Pinpoint the cell where the given text exists, returning its [X, Y] midpoint coordinate. 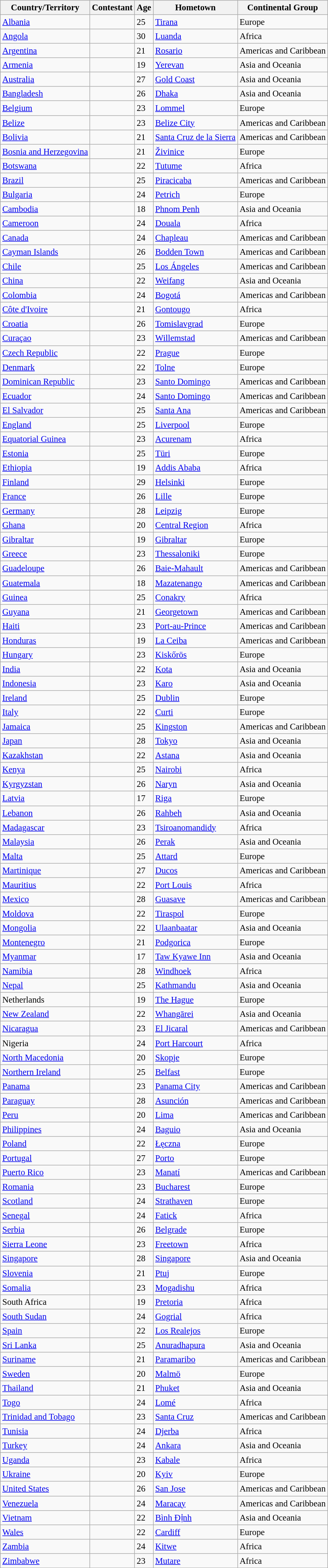
Belgrade [196, 1230]
Wales [45, 1532]
Kyrgyzstan [45, 784]
Italy [45, 712]
Bình Định [196, 1518]
Guatemala [45, 583]
Somalia [45, 1288]
Rahbeh [196, 813]
Ulaanbaatar [196, 928]
Guadeloupe [45, 568]
Paraguay [45, 1101]
Mauritius [45, 885]
Martinique [45, 871]
Northern Ireland [45, 1072]
El Jicaral [196, 1029]
Bangladesh [45, 94]
France [45, 497]
Ghana [45, 525]
Australia [45, 80]
Moldova [45, 913]
Los Realejos [196, 1331]
Japan [45, 741]
Kathmandu [196, 985]
Kazakhstan [45, 756]
Tolne [196, 367]
Attard [196, 856]
Bogotá [196, 295]
Perak [196, 842]
Ireland [45, 698]
Weifang [196, 281]
Czech Republic [45, 353]
Belgium [45, 108]
Malmö [196, 1374]
Gogrial [196, 1316]
Continental Group [283, 8]
Tiraspol [196, 913]
Ptuj [196, 1273]
Mexico [45, 899]
Riga [196, 799]
Armenia [45, 65]
Portugal [45, 1158]
Luanda [196, 36]
Nairobi [196, 770]
Greece [45, 554]
Romania [45, 1187]
Dominican Republic [45, 381]
Belfast [196, 1072]
Asunción [196, 1101]
Malaysia [45, 842]
Leipzig [196, 511]
Conakry [196, 597]
Madagascar [45, 827]
Curti [196, 712]
Colombia [45, 295]
Port Louis [196, 885]
Gold Coast [196, 80]
Peru [45, 1115]
Tutume [196, 166]
Cameroon [45, 223]
Jamaica [45, 727]
Lomé [196, 1403]
Fatick [196, 1216]
Bosnia and Herzegovina [45, 151]
Nicaragua [45, 1029]
Mogadishu [196, 1288]
Panama [45, 1086]
Douala [196, 223]
San Jose [196, 1489]
Angola [45, 36]
Scotland [45, 1201]
Rosario [196, 51]
Acurenam [196, 439]
North Macedonia [45, 1057]
Helsinki [196, 482]
Paramaribo [196, 1360]
India [45, 669]
Živinice [196, 151]
Yerevan [196, 65]
Netherlands [45, 1000]
Equatorial Guinea [45, 439]
Canada [45, 238]
Thailand [45, 1388]
Thessaloniki [196, 554]
Santa Cruz [196, 1417]
Argentina [45, 51]
Maracay [196, 1503]
Bucharest [196, 1187]
Baie-Mahault [196, 568]
Panama City [196, 1086]
Bolivia [45, 137]
Sweden [45, 1374]
Mazatenango [196, 583]
Ecuador [45, 396]
Zambia [45, 1546]
Kenya [45, 770]
Port-au-Prince [196, 626]
Los Ángeles [196, 267]
Astana [196, 756]
Montenegro [45, 943]
Albania [45, 22]
Zimbabwe [45, 1561]
Kitwe [196, 1546]
Nepal [45, 985]
Côte d'Ivoire [45, 309]
Guasave [196, 899]
Chile [45, 267]
Croatia [45, 324]
Bodden Town [196, 252]
Phuket [196, 1388]
Manatí [196, 1172]
Ethiopia [45, 468]
Karo [196, 684]
Serbia [45, 1230]
Malta [45, 856]
United States [45, 1489]
New Zealand [45, 1014]
Germany [45, 511]
Haiti [45, 626]
Porto [196, 1158]
Slovenia [45, 1273]
Denmark [45, 367]
Ankara [196, 1446]
Lima [196, 1115]
Dhaka [196, 94]
Finland [45, 482]
Uganda [45, 1460]
Ducos [196, 871]
Senegal [45, 1216]
Country/Territory [45, 8]
Strathaven [196, 1201]
Mutare [196, 1561]
Taw Kyawe Inn [196, 957]
Puerto Rico [45, 1172]
Curaçao [45, 339]
Contestant [112, 8]
Indonesia [45, 684]
Chapleau [196, 238]
Central Region [196, 525]
Sri Lanka [45, 1345]
Kabale [196, 1460]
Nigeria [45, 1043]
Tomislavgrad [196, 324]
Belize City [196, 123]
Spain [45, 1331]
Piracicaba [196, 180]
Kiskőrös [196, 655]
30 [144, 36]
Cardiff [196, 1532]
Petrich [196, 195]
Kota [196, 669]
Türi [196, 453]
Kyiv [196, 1475]
Lommel [196, 108]
Togo [45, 1403]
Santa Ana [196, 410]
Tsiroanomandidy [196, 827]
Latvia [45, 799]
Anuradhapura [196, 1345]
Cayman Islands [45, 252]
Tirana [196, 22]
El Salvador [45, 410]
Addis Ababa [196, 468]
Philippines [45, 1129]
Trinidad and Tobago [45, 1417]
Poland [45, 1144]
Whangārei [196, 1014]
South Sudan [45, 1316]
Namibia [45, 971]
Brazil [45, 180]
South Africa [45, 1302]
The Hague [196, 1000]
Tokyo [196, 741]
Tunisia [45, 1431]
Lebanon [45, 813]
Pretoria [196, 1302]
La Ceiba [196, 640]
Age [144, 8]
Georgetown [196, 612]
Estonia [45, 453]
China [45, 281]
Sierra Leone [45, 1244]
Mongolia [45, 928]
Lille [196, 497]
Freetown [196, 1244]
Willemstad [196, 339]
Ukraine [45, 1475]
Santa Cruz de la Sierra [196, 137]
Windhoek [196, 971]
Gontougo [196, 309]
Honduras [45, 640]
Naryn [196, 784]
Vietnam [45, 1518]
Kingston [196, 727]
Hungary [45, 655]
Guyana [45, 612]
29 [144, 482]
Liverpool [196, 425]
Myanmar [45, 957]
Turkey [45, 1446]
Bulgaria [45, 195]
England [45, 425]
Port Harcourt [196, 1043]
Phnom Penh [196, 209]
Baguio [196, 1129]
Łęczna [196, 1144]
Venezuela [45, 1503]
Guinea [45, 597]
Botswana [45, 166]
Suriname [45, 1360]
Hometown [196, 8]
Cambodia [45, 209]
Djerba [196, 1431]
Skopje [196, 1057]
Belize [45, 123]
Podgorica [196, 943]
Prague [196, 353]
Dublin [196, 698]
